Detect which cell encompasses the target text, then output its [x, y] center coordinate. 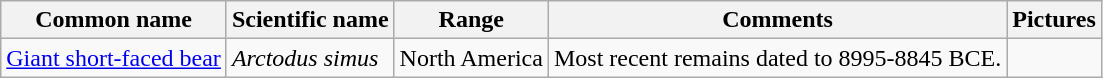
Giant short-faced bear [114, 58]
Arctodus simus [310, 58]
North America [471, 58]
Scientific name [310, 20]
Pictures [1054, 20]
Range [471, 20]
Comments [777, 20]
Common name [114, 20]
Most recent remains dated to 8995-8845 BCE. [777, 58]
